Locate the cell with the specified text and output its [X, Y] center coordinate. 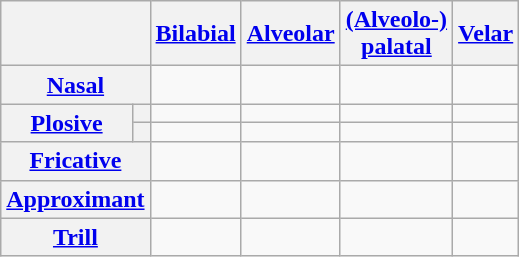
Velar [486, 34]
Nasal [76, 85]
Alveolar [290, 34]
(Alveolo-)palatal [396, 34]
Trill [76, 237]
Bilabial [196, 34]
Approximant [76, 199]
Fricative [76, 161]
Plosive [67, 123]
